Scan for the cell matching the given text and deliver its (X, Y) coordinate at center. 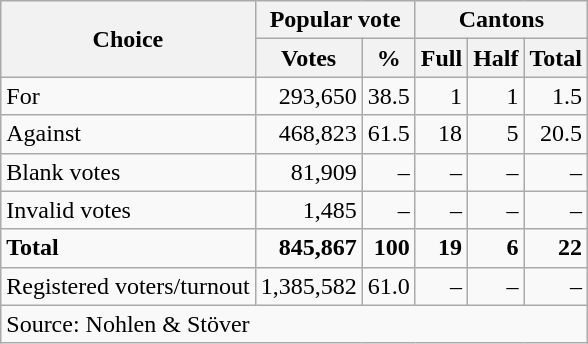
468,823 (308, 134)
Full (441, 58)
20.5 (556, 134)
Half (496, 58)
100 (388, 248)
61.5 (388, 134)
38.5 (388, 96)
19 (441, 248)
Votes (308, 58)
For (128, 96)
1,485 (308, 210)
293,650 (308, 96)
18 (441, 134)
Blank votes (128, 172)
81,909 (308, 172)
22 (556, 248)
Cantons (501, 20)
Against (128, 134)
Source: Nohlen & Stöver (294, 324)
845,867 (308, 248)
Invalid votes (128, 210)
6 (496, 248)
Popular vote (335, 20)
1,385,582 (308, 286)
5 (496, 134)
% (388, 58)
61.0 (388, 286)
1.5 (556, 96)
Choice (128, 39)
Registered voters/turnout (128, 286)
